Provide the [x, y] coordinate of the cell's center where the given text is located.  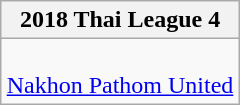
Nakhon Pathom United [120, 72]
2018 Thai League 4 [120, 20]
